Identify which cell holds the provided text, then report its (X, Y) central coordinate. 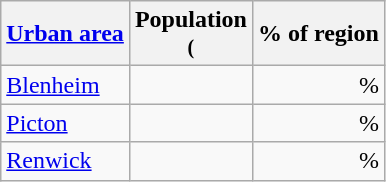
Renwick (66, 161)
% of region (318, 34)
Urban area (66, 34)
Picton (66, 123)
Blenheim (66, 85)
Population( (190, 34)
